Detect which cell encompasses the target text, then output its (x, y) center coordinate. 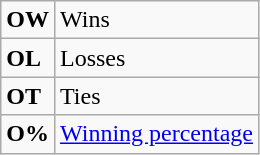
OW (28, 20)
OT (28, 96)
Losses (156, 58)
OL (28, 58)
Ties (156, 96)
Winning percentage (156, 134)
O% (28, 134)
Wins (156, 20)
